From the cell containing the given text, extract its center point as [X, Y] coordinate. 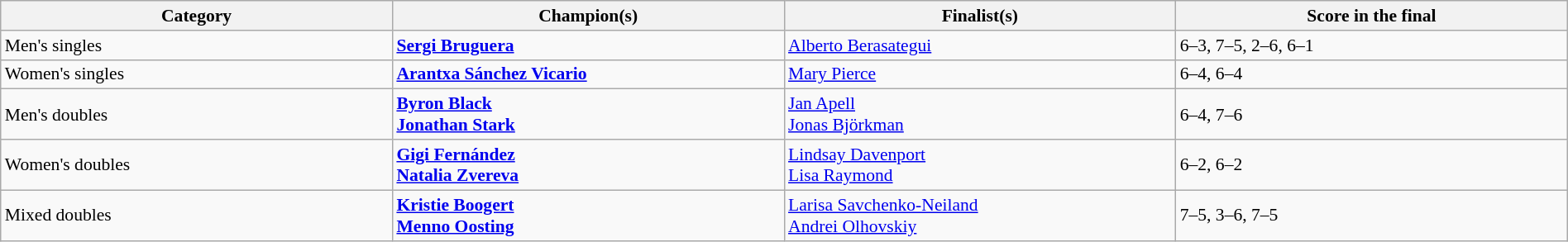
6–4, 6–4 [1372, 74]
Kristie Boogert Menno Oosting [588, 215]
Men's doubles [197, 114]
Men's singles [197, 45]
Jan Apell Jonas Björkman [980, 114]
Lindsay Davenport Lisa Raymond [980, 165]
Women's singles [197, 74]
Mixed doubles [197, 215]
Mary Pierce [980, 74]
Arantxa Sánchez Vicario [588, 74]
Sergi Bruguera [588, 45]
Larisa Savchenko-Neiland Andrei Olhovskiy [980, 215]
Byron Black Jonathan Stark [588, 114]
7–5, 3–6, 7–5 [1372, 215]
Champion(s) [588, 16]
Score in the final [1372, 16]
6–4, 7–6 [1372, 114]
Gigi Fernández Natalia Zvereva [588, 165]
Category [197, 16]
Alberto Berasategui [980, 45]
6–3, 7–5, 2–6, 6–1 [1372, 45]
Women's doubles [197, 165]
Finalist(s) [980, 16]
6–2, 6–2 [1372, 165]
